Determine the (x, y) coordinate at the center of the cell enclosing the given text.  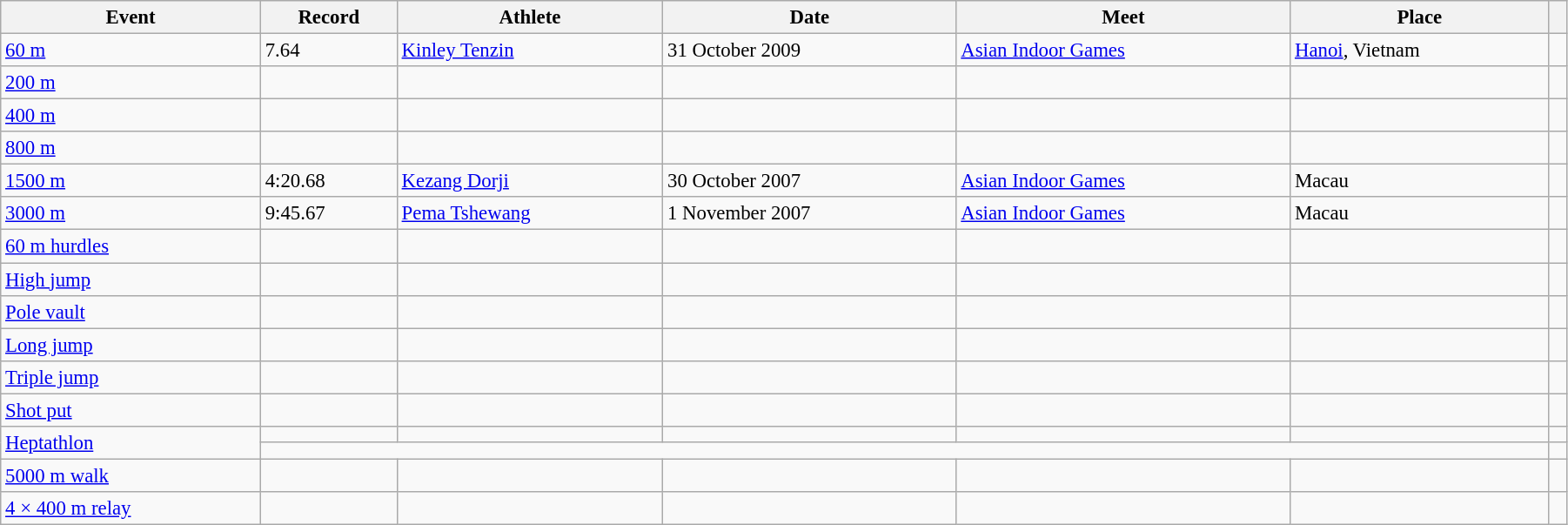
Athlete (529, 17)
Kezang Dorji (529, 181)
Kinley Tenzin (529, 50)
Record (329, 17)
200 m (131, 83)
High jump (131, 279)
4 × 400 m relay (131, 508)
1 November 2007 (809, 213)
Event (131, 17)
Pema Tshewang (529, 213)
Hanoi, Vietnam (1420, 50)
Long jump (131, 345)
400 m (131, 116)
Pole vault (131, 312)
5000 m walk (131, 475)
60 m hurdles (131, 246)
Triple jump (131, 377)
30 October 2007 (809, 181)
Date (809, 17)
800 m (131, 148)
3000 m (131, 213)
1500 m (131, 181)
7.64 (329, 50)
9:45.67 (329, 213)
31 October 2009 (809, 50)
60 m (131, 50)
4:20.68 (329, 181)
Shot put (131, 410)
Heptathlon (131, 443)
Place (1420, 17)
Meet (1123, 17)
